Detect which cell encompasses the target text, then output its [X, Y] center coordinate. 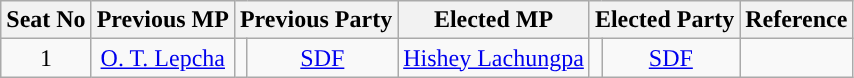
Elected Party [664, 20]
Elected MP [494, 20]
1 [46, 58]
Hishey Lachungpa [494, 58]
Seat No [46, 20]
Previous Party [316, 20]
Reference [796, 20]
O. T. Lepcha [162, 58]
Previous MP [162, 20]
